From the cell containing the given text, extract its center point as (x, y) coordinate. 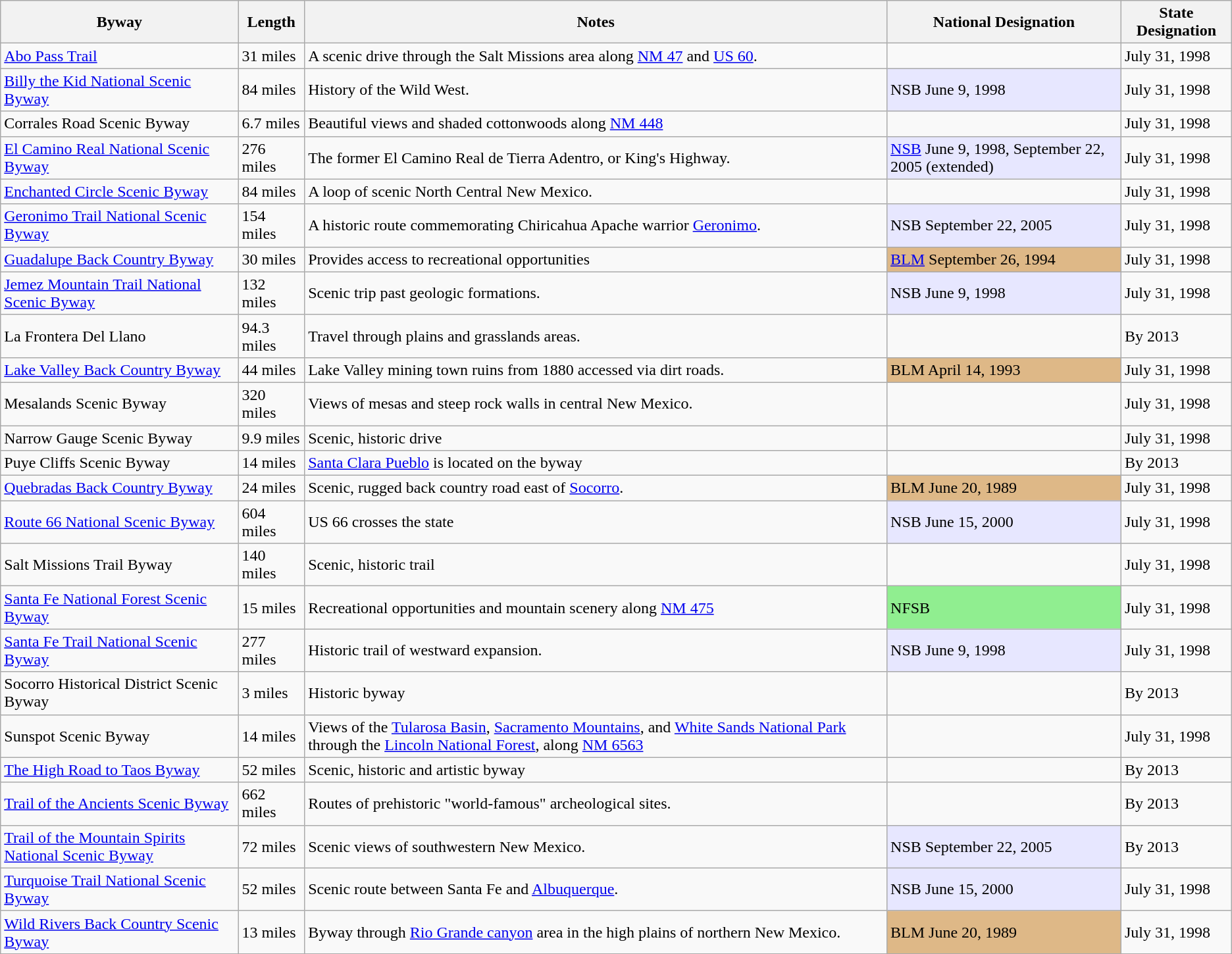
3 miles (271, 693)
Narrow Gauge Scenic Byway (120, 438)
Provides access to recreational opportunities (596, 259)
154 miles (271, 225)
15 miles (271, 608)
A historic route commemorating Chiricahua Apache warrior Geronimo. (596, 225)
662 miles (271, 804)
Mesalands Scenic Byway (120, 404)
72 miles (271, 846)
State Designation (1176, 22)
Quebradas Back Country Byway (120, 488)
132 miles (271, 293)
13 miles (271, 932)
Route 66 National Scenic Byway (120, 522)
Travel through plains and grasslands areas. (596, 336)
Recreational opportunities and mountain scenery along NM 475 (596, 608)
277 miles (271, 650)
Santa Clara Pueblo is located on the byway (596, 463)
94.3 miles (271, 336)
Wild Rivers Back Country Scenic Byway (120, 932)
Scenic, historic drive (596, 438)
Enchanted Circle Scenic Byway (120, 191)
The High Road to Taos Byway (120, 770)
Routes of prehistoric "world-famous" archeological sites. (596, 804)
Salt Missions Trail Byway (120, 565)
Guadalupe Back Country Byway (120, 259)
Socorro Historical District Scenic Byway (120, 693)
Historic trail of westward expansion. (596, 650)
604 miles (271, 522)
Scenic, historic and artistic byway (596, 770)
A scenic drive through the Salt Missions area along NM 47 and US 60. (596, 56)
La Frontera Del Llano (120, 336)
Puye Cliffs Scenic Byway (120, 463)
Santa Fe National Forest Scenic Byway (120, 608)
Length (271, 22)
6.7 miles (271, 124)
Santa Fe Trail National Scenic Byway (120, 650)
Scenic route between Santa Fe and Albuquerque. (596, 890)
Views of the Tularosa Basin, Sacramento Mountains, and White Sands National Park through the Lincoln National Forest, along NM 6563 (596, 736)
Trail of the Ancients Scenic Byway (120, 804)
Beautiful views and shaded cottonwoods along NM 448 (596, 124)
History of the Wild West. (596, 89)
A loop of scenic North Central New Mexico. (596, 191)
276 miles (271, 158)
Lake Valley Back Country Byway (120, 370)
NSB June 9, 1998, September 22, 2005 (extended) (1004, 158)
Historic byway (596, 693)
The former El Camino Real de Tierra Adentro, or King's Highway. (596, 158)
Byway (120, 22)
24 miles (271, 488)
44 miles (271, 370)
Sunspot Scenic Byway (120, 736)
31 miles (271, 56)
320 miles (271, 404)
BLM September 26, 1994 (1004, 259)
El Camino Real National Scenic Byway (120, 158)
Scenic views of southwestern New Mexico. (596, 846)
BLM April 14, 1993 (1004, 370)
NFSB (1004, 608)
Scenic, rugged back country road east of Socorro. (596, 488)
30 miles (271, 259)
Trail of the Mountain Spirits National Scenic Byway (120, 846)
Views of mesas and steep rock walls in central New Mexico. (596, 404)
Notes (596, 22)
Lake Valley mining town ruins from 1880 accessed via dirt roads. (596, 370)
Turquoise Trail National Scenic Byway (120, 890)
Byway through Rio Grande canyon area in the high plains of northern New Mexico. (596, 932)
Corrales Road Scenic Byway (120, 124)
US 66 crosses the state (596, 522)
140 miles (271, 565)
Scenic, historic trail (596, 565)
9.9 miles (271, 438)
Billy the Kid National Scenic Byway (120, 89)
Scenic trip past geologic formations. (596, 293)
National Designation (1004, 22)
Abo Pass Trail (120, 56)
Jemez Mountain Trail National Scenic Byway (120, 293)
Geronimo Trail National Scenic Byway (120, 225)
